Return [x, y] of the center of cell containing provided text 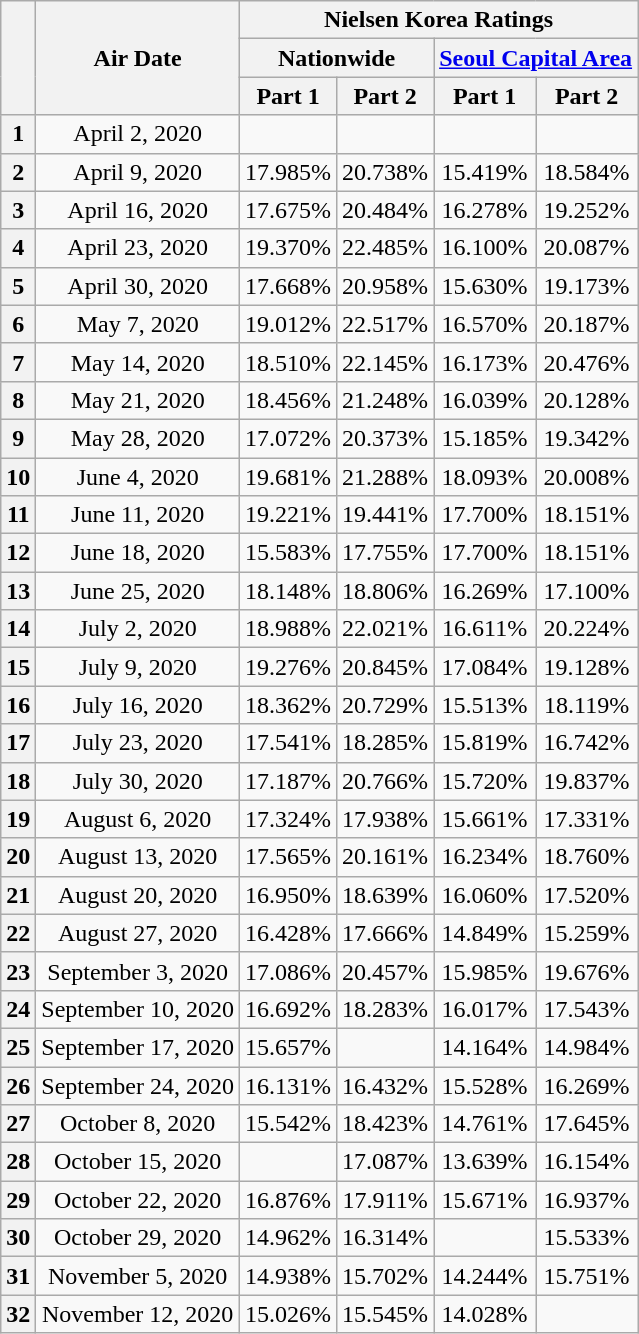
14.984% [587, 1047]
Nationwide [337, 58]
30 [18, 1238]
15.026% [288, 1314]
June 18, 2020 [138, 553]
14.849% [485, 933]
June 4, 2020 [138, 477]
15.985% [485, 971]
August 6, 2020 [138, 819]
17.331% [587, 819]
April 30, 2020 [138, 286]
16.570% [485, 324]
16.428% [288, 933]
13 [18, 591]
19.441% [386, 515]
August 27, 2020 [138, 933]
18.362% [288, 705]
12 [18, 553]
17.087% [386, 1162]
19.012% [288, 324]
19.173% [587, 286]
15.671% [485, 1200]
9 [18, 438]
17.084% [485, 667]
17.086% [288, 971]
20.738% [386, 172]
21.248% [386, 400]
31 [18, 1276]
15.533% [587, 1238]
15.513% [485, 705]
17.541% [288, 743]
July 16, 2020 [138, 705]
15.583% [288, 553]
16.060% [485, 895]
18.119% [587, 705]
November 5, 2020 [138, 1276]
16.278% [485, 210]
2 [18, 172]
20.373% [386, 438]
17.520% [587, 895]
16 [18, 705]
18.639% [386, 895]
22.485% [386, 248]
15.542% [288, 1124]
26 [18, 1085]
15.702% [386, 1276]
15.545% [386, 1314]
17.100% [587, 591]
July 30, 2020 [138, 781]
17.645% [587, 1124]
May 21, 2020 [138, 400]
17.675% [288, 210]
1 [18, 134]
19.342% [587, 438]
28 [18, 1162]
May 14, 2020 [138, 362]
16.154% [587, 1162]
16.173% [485, 362]
17.324% [288, 819]
18.423% [386, 1124]
14.962% [288, 1238]
15.419% [485, 172]
July 23, 2020 [138, 743]
10 [18, 477]
16.692% [288, 1009]
20.087% [587, 248]
18 [18, 781]
6 [18, 324]
16.017% [485, 1009]
3 [18, 210]
15.528% [485, 1085]
16.432% [386, 1085]
October 22, 2020 [138, 1200]
16.131% [288, 1085]
October 15, 2020 [138, 1162]
21 [18, 895]
17.938% [386, 819]
17.668% [288, 286]
22 [18, 933]
20.128% [587, 400]
September 17, 2020 [138, 1047]
20.008% [587, 477]
20.845% [386, 667]
18.283% [386, 1009]
16.314% [386, 1238]
August 13, 2020 [138, 857]
27 [18, 1124]
17.187% [288, 781]
15.657% [288, 1047]
15.259% [587, 933]
19.221% [288, 515]
July 9, 2020 [138, 667]
19.681% [288, 477]
November 12, 2020 [138, 1314]
14.244% [485, 1276]
18.988% [288, 629]
20.187% [587, 324]
20.476% [587, 362]
29 [18, 1200]
20 [18, 857]
17.072% [288, 438]
19.128% [587, 667]
July 2, 2020 [138, 629]
15.751% [587, 1276]
15.720% [485, 781]
18.584% [587, 172]
October 8, 2020 [138, 1124]
April 2, 2020 [138, 134]
18.806% [386, 591]
Nielsen Korea Ratings [439, 20]
Seoul Capital Area [536, 58]
32 [18, 1314]
20.457% [386, 971]
19.370% [288, 248]
August 20, 2020 [138, 895]
15.661% [485, 819]
16.937% [587, 1200]
8 [18, 400]
16.876% [288, 1200]
22.021% [386, 629]
5 [18, 286]
May 28, 2020 [138, 438]
16.039% [485, 400]
April 16, 2020 [138, 210]
September 3, 2020 [138, 971]
18.093% [485, 477]
June 25, 2020 [138, 591]
19.252% [587, 210]
May 7, 2020 [138, 324]
20.729% [386, 705]
19 [18, 819]
4 [18, 248]
18.760% [587, 857]
19.276% [288, 667]
15.819% [485, 743]
11 [18, 515]
14 [18, 629]
16.100% [485, 248]
14.761% [485, 1124]
18.510% [288, 362]
16.234% [485, 857]
April 9, 2020 [138, 172]
17.985% [288, 172]
15.630% [485, 286]
17.543% [587, 1009]
20.958% [386, 286]
14.028% [485, 1314]
21.288% [386, 477]
19.837% [587, 781]
September 10, 2020 [138, 1009]
17 [18, 743]
18.456% [288, 400]
16.742% [587, 743]
17.666% [386, 933]
23 [18, 971]
20.766% [386, 781]
April 23, 2020 [138, 248]
June 11, 2020 [138, 515]
17.911% [386, 1200]
17.565% [288, 857]
24 [18, 1009]
14.938% [288, 1276]
7 [18, 362]
October 29, 2020 [138, 1238]
16.950% [288, 895]
18.285% [386, 743]
17.755% [386, 553]
20.161% [386, 857]
20.484% [386, 210]
18.148% [288, 591]
25 [18, 1047]
Air Date [138, 58]
15 [18, 667]
September 24, 2020 [138, 1085]
19.676% [587, 971]
16.611% [485, 629]
22.145% [386, 362]
13.639% [485, 1162]
15.185% [485, 438]
20.224% [587, 629]
22.517% [386, 324]
14.164% [485, 1047]
